Capture the cell that displays the provided text and extract its (x, y) central coordinate. 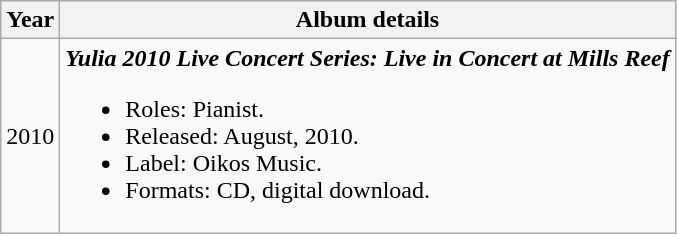
Year (30, 20)
Album details (368, 20)
Yulia 2010 Live Concert Series: Live in Concert at Mills ReefRoles: Pianist.Released: August, 2010.Label: Oikos Music.Formats: CD, digital download. (368, 136)
2010 (30, 136)
